Return the (x, y) coordinate for the center point of the cell that contains the specified text.  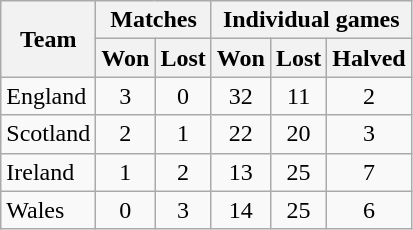
Team (48, 39)
6 (369, 210)
11 (298, 96)
England (48, 96)
13 (240, 172)
20 (298, 134)
14 (240, 210)
Wales (48, 210)
32 (240, 96)
7 (369, 172)
Scotland (48, 134)
Individual games (311, 20)
Halved (369, 58)
22 (240, 134)
Matches (154, 20)
Ireland (48, 172)
